Detect which cell encompasses the target text, then output its (X, Y) center coordinate. 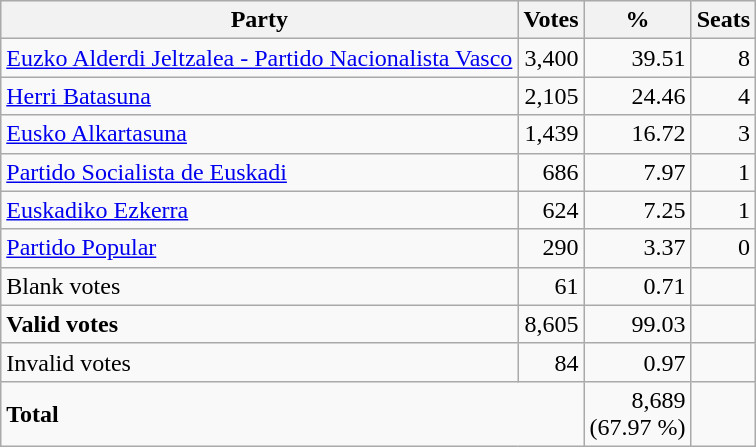
7.97 (638, 172)
Total (292, 414)
1,439 (551, 134)
% (638, 20)
24.46 (638, 96)
3.37 (638, 248)
7.25 (638, 210)
Blank votes (260, 286)
3 (723, 134)
624 (551, 210)
2,105 (551, 96)
Eusko Alkartasuna (260, 134)
4 (723, 96)
Votes (551, 20)
8 (723, 58)
Euzko Alderdi Jeltzalea - Partido Nacionalista Vasco (260, 58)
8,605 (551, 324)
Partido Popular (260, 248)
0.97 (638, 362)
61 (551, 286)
8,689(67.97 %) (638, 414)
84 (551, 362)
Seats (723, 20)
Euskadiko Ezkerra (260, 210)
686 (551, 172)
Partido Socialista de Euskadi (260, 172)
99.03 (638, 324)
290 (551, 248)
0 (723, 248)
Party (260, 20)
39.51 (638, 58)
Herri Batasuna (260, 96)
16.72 (638, 134)
Invalid votes (260, 362)
Valid votes (260, 324)
3,400 (551, 58)
0.71 (638, 286)
